Find where the given text appears and provide that cell's center as (X, Y) coordinate. 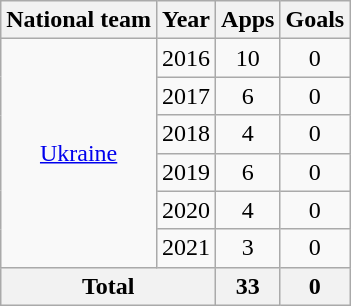
2016 (186, 58)
National team (79, 20)
2020 (186, 210)
2019 (186, 172)
10 (248, 58)
33 (248, 286)
2018 (186, 134)
Total (108, 286)
2021 (186, 248)
Year (186, 20)
3 (248, 248)
Ukraine (79, 153)
Apps (248, 20)
2017 (186, 96)
Goals (315, 20)
